Pinpoint the cell where the given text exists, returning its (x, y) midpoint coordinate. 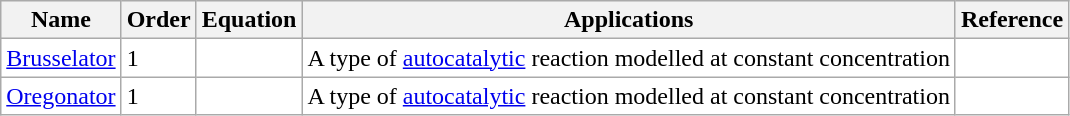
Oregonator (61, 96)
Equation (249, 20)
Brusselator (61, 58)
Order (158, 20)
Name (61, 20)
Reference (1012, 20)
Applications (628, 20)
